Extract the [X, Y] coordinate from the center of the cell holding the provided text.  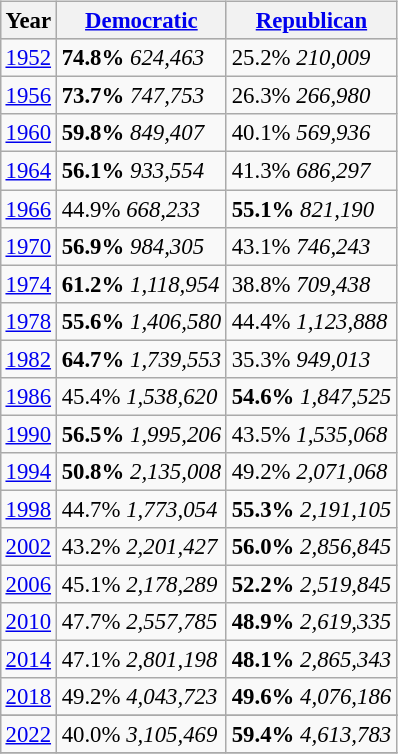
Democratic [141, 21]
59.4% 4,613,783 [311, 735]
43.2% 2,201,427 [141, 547]
1970 [28, 246]
55.3% 2,191,105 [311, 509]
35.3% 949,013 [311, 359]
56.1% 933,554 [141, 171]
1974 [28, 284]
2002 [28, 547]
2006 [28, 584]
55.1% 821,190 [311, 209]
25.2% 210,009 [311, 58]
Republican [311, 21]
1956 [28, 96]
49.2% 2,071,068 [311, 472]
1998 [28, 509]
48.9% 2,619,335 [311, 622]
38.8% 709,438 [311, 284]
45.1% 2,178,289 [141, 584]
2018 [28, 697]
64.7% 1,739,553 [141, 359]
43.1% 746,243 [311, 246]
56.0% 2,856,845 [311, 547]
26.3% 266,980 [311, 96]
1952 [28, 58]
50.8% 2,135,008 [141, 472]
1964 [28, 171]
74.8% 624,463 [141, 58]
44.4% 1,123,888 [311, 321]
40.0% 3,105,469 [141, 735]
43.5% 1,535,068 [311, 434]
2014 [28, 660]
61.2% 1,118,954 [141, 284]
2022 [28, 735]
44.7% 1,773,054 [141, 509]
47.1% 2,801,198 [141, 660]
49.2% 4,043,723 [141, 697]
73.7% 747,753 [141, 96]
41.3% 686,297 [311, 171]
1990 [28, 434]
1982 [28, 359]
45.4% 1,538,620 [141, 396]
52.2% 2,519,845 [311, 584]
49.6% 4,076,186 [311, 697]
44.9% 668,233 [141, 209]
1966 [28, 209]
56.5% 1,995,206 [141, 434]
59.8% 849,407 [141, 133]
54.6% 1,847,525 [311, 396]
1994 [28, 472]
55.6% 1,406,580 [141, 321]
Year [28, 21]
1986 [28, 396]
2010 [28, 622]
1978 [28, 321]
1960 [28, 133]
47.7% 2,557,785 [141, 622]
48.1% 2,865,343 [311, 660]
40.1% 569,936 [311, 133]
56.9% 984,305 [141, 246]
